From the cell containing the given text, extract its center point as (x, y) coordinate. 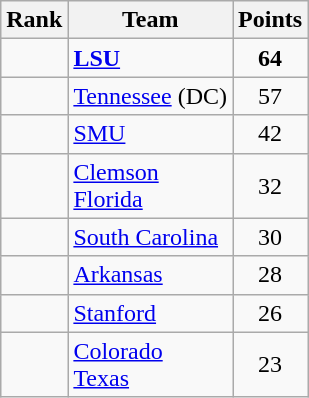
32 (270, 186)
23 (270, 364)
South Carolina (150, 237)
Team (150, 20)
Rank (34, 20)
26 (270, 313)
LSU (150, 58)
57 (270, 96)
Points (270, 20)
ColoradoTexas (150, 364)
30 (270, 237)
ClemsonFlorida (150, 186)
64 (270, 58)
Tennessee (DC) (150, 96)
SMU (150, 134)
Stanford (150, 313)
Arkansas (150, 275)
42 (270, 134)
28 (270, 275)
